Capture the cell that displays the provided text and extract its [X, Y] central coordinate. 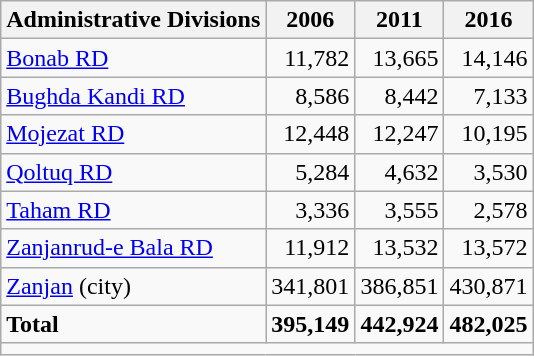
8,442 [400, 96]
12,448 [310, 134]
Administrative Divisions [134, 20]
12,247 [400, 134]
13,665 [400, 58]
14,146 [488, 58]
2006 [310, 20]
Taham RD [134, 210]
Mojezat RD [134, 134]
11,782 [310, 58]
3,530 [488, 172]
442,924 [400, 324]
4,632 [400, 172]
Qoltuq RD [134, 172]
Bughda Kandi RD [134, 96]
7,133 [488, 96]
482,025 [488, 324]
386,851 [400, 286]
Zanjanrud-e Bala RD [134, 248]
2016 [488, 20]
13,572 [488, 248]
3,555 [400, 210]
3,336 [310, 210]
2011 [400, 20]
Zanjan (city) [134, 286]
13,532 [400, 248]
11,912 [310, 248]
10,195 [488, 134]
8,586 [310, 96]
5,284 [310, 172]
2,578 [488, 210]
341,801 [310, 286]
430,871 [488, 286]
395,149 [310, 324]
Total [134, 324]
Bonab RD [134, 58]
